Provide the (x, y) coordinate of the cell's center where the given text is located.  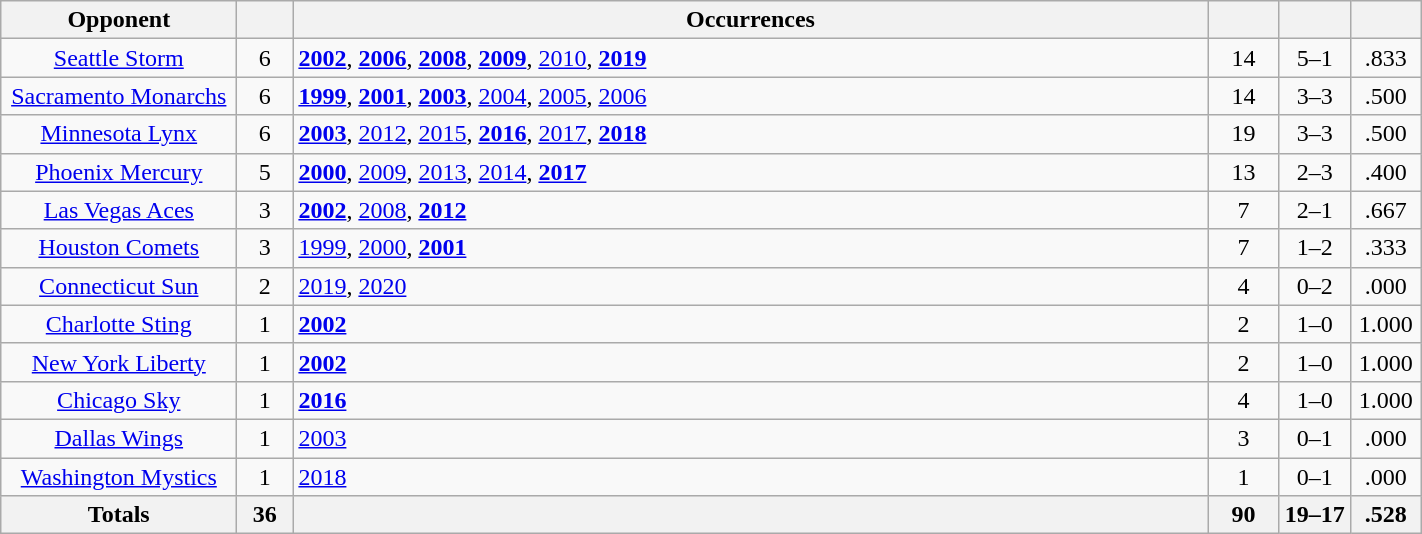
.400 (1386, 172)
19–17 (1314, 515)
Totals (119, 515)
Opponent (119, 20)
19 (1244, 134)
Chicago Sky (119, 400)
5 (265, 172)
Minnesota Lynx (119, 134)
Dallas Wings (119, 438)
.528 (1386, 515)
2002, 2008, 2012 (750, 210)
1999, 2000, 2001 (750, 248)
2–1 (1314, 210)
.833 (1386, 58)
2002, 2006, 2008, 2009, 2010, 2019 (750, 58)
New York Liberty (119, 362)
2003 (750, 438)
Seattle Storm (119, 58)
5–1 (1314, 58)
2003, 2012, 2015, 2016, 2017, 2018 (750, 134)
0–2 (1314, 286)
36 (265, 515)
90 (1244, 515)
Phoenix Mercury (119, 172)
.333 (1386, 248)
2019, 2020 (750, 286)
2000, 2009, 2013, 2014, 2017 (750, 172)
Sacramento Monarchs (119, 96)
Houston Comets (119, 248)
2018 (750, 477)
2–3 (1314, 172)
Washington Mystics (119, 477)
Connecticut Sun (119, 286)
Occurrences (750, 20)
1999, 2001, 2003, 2004, 2005, 2006 (750, 96)
Las Vegas Aces (119, 210)
13 (1244, 172)
2016 (750, 400)
Charlotte Sting (119, 324)
.667 (1386, 210)
1–2 (1314, 248)
